Locate the cell with the specified text and output its (X, Y) center coordinate. 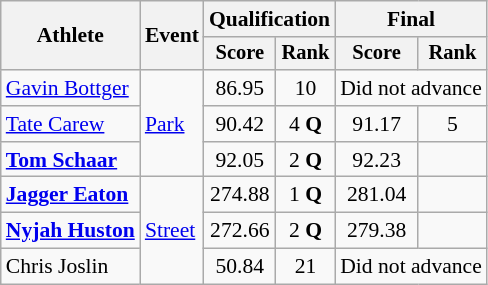
91.17 (376, 124)
Tate Carew (70, 124)
Jagger Eaton (70, 195)
Event (172, 36)
Street (172, 230)
Park (172, 124)
274.88 (240, 195)
272.66 (240, 231)
4 Q (306, 124)
Qualification (270, 19)
92.23 (376, 160)
5 (452, 124)
1 Q (306, 195)
50.84 (240, 267)
Chris Joslin (70, 267)
92.05 (240, 160)
10 (306, 88)
Tom Schaar (70, 160)
281.04 (376, 195)
21 (306, 267)
Final (411, 19)
Nyjah Huston (70, 231)
86.95 (240, 88)
279.38 (376, 231)
Gavin Bottger (70, 88)
Athlete (70, 36)
90.42 (240, 124)
